Find where the given text appears and provide that cell's center as [X, Y] coordinate. 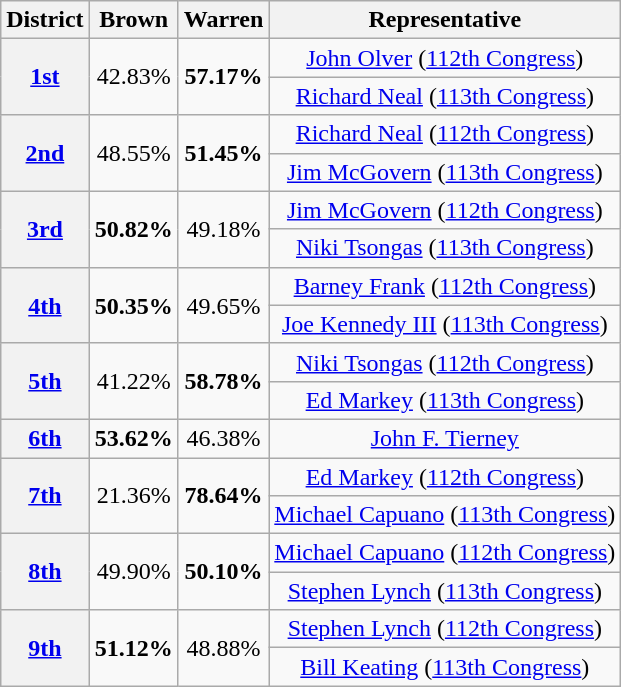
Niki Tsongas (112th Congress) [445, 362]
Richard Neal (112th Congress) [445, 134]
Michael Capuano (113th Congress) [445, 515]
Stephen Lynch (112th Congress) [445, 629]
53.62% [134, 438]
Stephen Lynch (113th Congress) [445, 591]
John F. Tierney [445, 438]
6th [45, 438]
50.82% [134, 229]
7th [45, 496]
41.22% [134, 381]
Michael Capuano (112th Congress) [445, 553]
John Olver (112th Congress) [445, 58]
Ed Markey (112th Congress) [445, 477]
50.35% [134, 305]
Brown [134, 20]
Richard Neal (113th Congress) [445, 96]
Jim McGovern (113th Congress) [445, 172]
2nd [45, 153]
9th [45, 648]
8th [45, 572]
78.64% [224, 496]
4th [45, 305]
46.38% [224, 438]
58.78% [224, 381]
Bill Keating (113th Congress) [445, 667]
Ed Markey (113th Congress) [445, 400]
21.36% [134, 496]
5th [45, 381]
1st [45, 77]
Representative [445, 20]
49.90% [134, 572]
50.10% [224, 572]
49.65% [224, 305]
Barney Frank (112th Congress) [445, 286]
42.83% [134, 77]
49.18% [224, 229]
Joe Kennedy III (113th Congress) [445, 324]
Warren [224, 20]
District [45, 20]
51.12% [134, 648]
48.88% [224, 648]
57.17% [224, 77]
51.45% [224, 153]
Jim McGovern (112th Congress) [445, 210]
48.55% [134, 153]
3rd [45, 229]
Niki Tsongas (113th Congress) [445, 248]
